Locate the cell with the specified text and output its (X, Y) center coordinate. 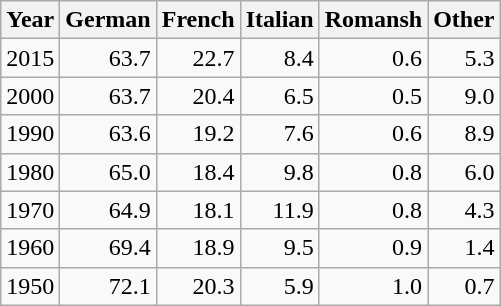
0.5 (373, 96)
0.7 (464, 286)
German (108, 20)
1.4 (464, 248)
1950 (30, 286)
5.3 (464, 58)
5.9 (280, 286)
18.9 (198, 248)
69.4 (108, 248)
1960 (30, 248)
8.4 (280, 58)
1970 (30, 210)
18.1 (198, 210)
1990 (30, 134)
0.9 (373, 248)
72.1 (108, 286)
65.0 (108, 172)
French (198, 20)
2015 (30, 58)
19.2 (198, 134)
7.6 (280, 134)
1.0 (373, 286)
Romansh (373, 20)
20.3 (198, 286)
6.5 (280, 96)
8.9 (464, 134)
11.9 (280, 210)
9.5 (280, 248)
2000 (30, 96)
6.0 (464, 172)
63.6 (108, 134)
9.0 (464, 96)
22.7 (198, 58)
9.8 (280, 172)
18.4 (198, 172)
4.3 (464, 210)
64.9 (108, 210)
1980 (30, 172)
20.4 (198, 96)
Italian (280, 20)
Year (30, 20)
Other (464, 20)
